From the cell containing the given text, extract its center point as (X, Y) coordinate. 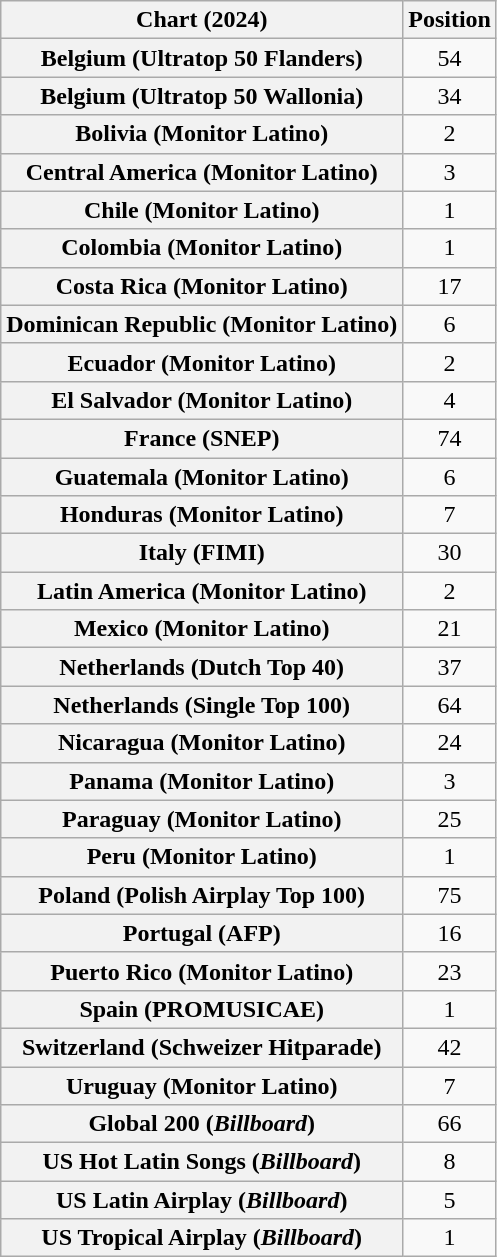
El Salvador (Monitor Latino) (202, 400)
Mexico (Monitor Latino) (202, 629)
Dominican Republic (Monitor Latino) (202, 324)
74 (450, 438)
64 (450, 705)
US Tropical Airplay (Billboard) (202, 1238)
Central America (Monitor Latino) (202, 172)
Peru (Monitor Latino) (202, 857)
8 (450, 1162)
Spain (PROMUSICAE) (202, 1009)
Belgium (Ultratop 50 Flanders) (202, 58)
21 (450, 629)
34 (450, 96)
17 (450, 286)
25 (450, 819)
Puerto Rico (Monitor Latino) (202, 971)
Ecuador (Monitor Latino) (202, 362)
Global 200 (Billboard) (202, 1124)
30 (450, 553)
Uruguay (Monitor Latino) (202, 1085)
16 (450, 933)
Portugal (AFP) (202, 933)
France (SNEP) (202, 438)
Italy (FIMI) (202, 553)
Colombia (Monitor Latino) (202, 248)
Guatemala (Monitor Latino) (202, 477)
4 (450, 400)
5 (450, 1200)
Chart (2024) (202, 20)
Paraguay (Monitor Latino) (202, 819)
Latin America (Monitor Latino) (202, 591)
Nicaragua (Monitor Latino) (202, 743)
Belgium (Ultratop 50 Wallonia) (202, 96)
US Latin Airplay (Billboard) (202, 1200)
Netherlands (Single Top 100) (202, 705)
Costa Rica (Monitor Latino) (202, 286)
Honduras (Monitor Latino) (202, 515)
66 (450, 1124)
Poland (Polish Airplay Top 100) (202, 895)
23 (450, 971)
Position (450, 20)
Panama (Monitor Latino) (202, 781)
US Hot Latin Songs (Billboard) (202, 1162)
54 (450, 58)
Chile (Monitor Latino) (202, 210)
42 (450, 1047)
37 (450, 667)
Switzerland (Schweizer Hitparade) (202, 1047)
Bolivia (Monitor Latino) (202, 134)
Netherlands (Dutch Top 40) (202, 667)
24 (450, 743)
75 (450, 895)
